Locate the cell with the specified text and output its [X, Y] center coordinate. 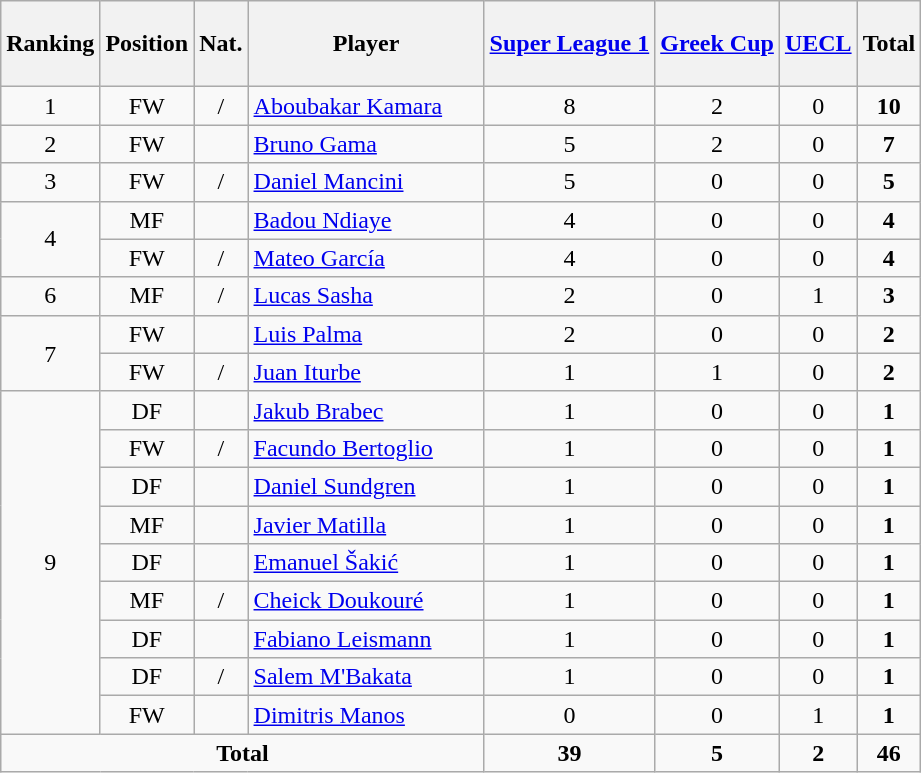
46 [889, 753]
Aboubakar Kamara [366, 106]
Facundo Bertoglio [366, 448]
39 [570, 753]
Juan Iturbe [366, 372]
Daniel Sundgren [366, 486]
Bruno Gama [366, 144]
Fabiano Leismann [366, 639]
Super League 1 [570, 44]
Javier Matilla [366, 525]
9 [50, 562]
Salem M'Bakata [366, 677]
Lucas Sasha [366, 296]
Nat. [221, 44]
UECL [818, 44]
Player [366, 44]
Daniel Mancini [366, 182]
6 [50, 296]
Greek Cup [718, 44]
Jakub Brabec [366, 410]
Ranking [50, 44]
Cheick Doukouré [366, 601]
Dimitris Manos [366, 715]
10 [889, 106]
Emanuel Šakić [366, 563]
Luis Palma [366, 334]
Position [147, 44]
Badou Ndiaye [366, 220]
Mateo García [366, 258]
8 [570, 106]
